Pinpoint the cell where the given text exists, returning its [x, y] midpoint coordinate. 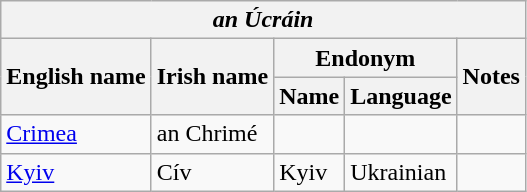
Notes [491, 77]
Ukrainian [401, 172]
Name [310, 96]
an Úcráin [264, 20]
Irish name [212, 77]
an Chrimé [212, 134]
English name [76, 77]
Endonym [366, 58]
Language [401, 96]
Cív [212, 172]
Crimea [76, 134]
